Capture the cell that displays the provided text and extract its (x, y) central coordinate. 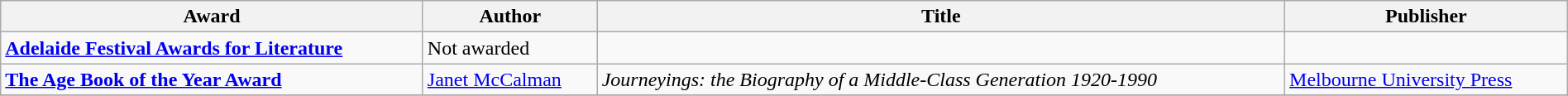
Author (509, 17)
Melbourne University Press (1427, 79)
The Age Book of the Year Award (212, 79)
Not awarded (509, 48)
Award (212, 17)
Title (941, 17)
Janet McCalman (509, 79)
Journeyings: the Biography of a Middle-Class Generation 1920-1990 (941, 79)
Publisher (1427, 17)
Adelaide Festival Awards for Literature (212, 48)
